From the cell containing the given text, extract its center point as [x, y] coordinate. 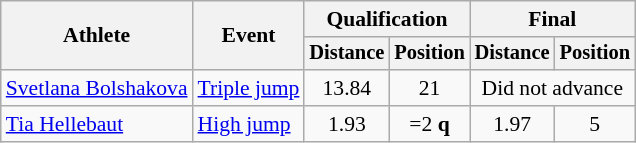
Triple jump [249, 88]
Did not advance [552, 88]
13.84 [346, 88]
Qualification [386, 19]
Athlete [97, 36]
=2 q [429, 124]
High jump [249, 124]
21 [429, 88]
1.97 [512, 124]
Final [552, 19]
1.93 [346, 124]
Event [249, 36]
Svetlana Bolshakova [97, 88]
Tia Hellebaut [97, 124]
5 [595, 124]
